From the cell containing the given text, extract its center point as (x, y) coordinate. 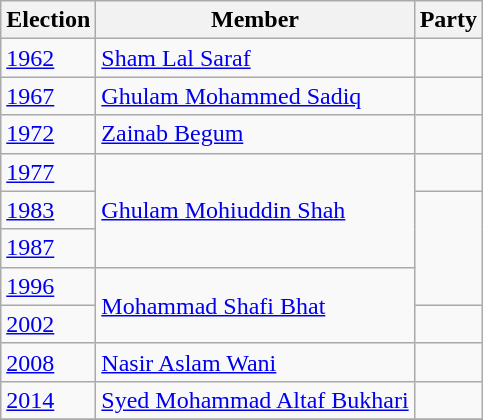
Member (255, 20)
1972 (48, 134)
1967 (48, 96)
Sham Lal Saraf (255, 58)
1983 (48, 210)
1962 (48, 58)
2008 (48, 362)
Ghulam Mohiuddin Shah (255, 210)
2014 (48, 400)
Election (48, 20)
1977 (48, 172)
Syed Mohammad Altaf Bukhari (255, 400)
Ghulam Mohammed Sadiq (255, 96)
Party (448, 20)
Zainab Begum (255, 134)
1987 (48, 248)
1996 (48, 286)
2002 (48, 324)
Mohammad Shafi Bhat (255, 305)
Nasir Aslam Wani (255, 362)
